Find where the given text appears and provide that cell's center as (x, y) coordinate. 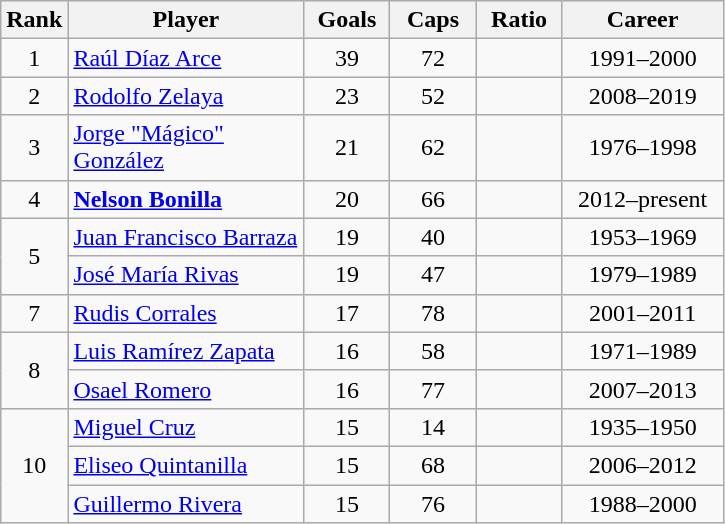
5 (34, 256)
Nelson Bonilla (186, 199)
Rodolfo Zelaya (186, 96)
23 (347, 96)
1935–1950 (642, 427)
Guillermo Rivera (186, 503)
14 (433, 427)
Ratio (519, 20)
39 (347, 58)
4 (34, 199)
2 (34, 96)
1971–1989 (642, 351)
3 (34, 148)
20 (347, 199)
68 (433, 465)
Luis Ramírez Zapata (186, 351)
Jorge "Mágico" González (186, 148)
Goals (347, 20)
Eliseo Quintanilla (186, 465)
1976–1998 (642, 148)
José María Rivas (186, 275)
2008–2019 (642, 96)
Juan Francisco Barraza (186, 237)
Rank (34, 20)
Raúl Díaz Arce (186, 58)
1979–1989 (642, 275)
72 (433, 58)
40 (433, 237)
10 (34, 465)
1 (34, 58)
2012–present (642, 199)
62 (433, 148)
Rudis Corrales (186, 313)
Career (642, 20)
1988–2000 (642, 503)
58 (433, 351)
Osael Romero (186, 389)
7 (34, 313)
21 (347, 148)
78 (433, 313)
1953–1969 (642, 237)
8 (34, 370)
77 (433, 389)
76 (433, 503)
Miguel Cruz (186, 427)
66 (433, 199)
17 (347, 313)
2006–2012 (642, 465)
47 (433, 275)
2001–2011 (642, 313)
2007–2013 (642, 389)
Caps (433, 20)
52 (433, 96)
1991–2000 (642, 58)
Player (186, 20)
